Capture the cell that displays the provided text and extract its (X, Y) central coordinate. 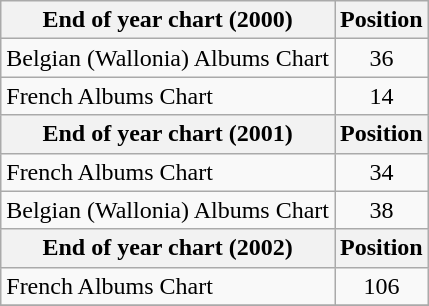
34 (381, 172)
36 (381, 58)
End of year chart (2002) (168, 248)
38 (381, 210)
End of year chart (2001) (168, 134)
106 (381, 286)
End of year chart (2000) (168, 20)
14 (381, 96)
